Return (x, y) of the center of cell containing provided text 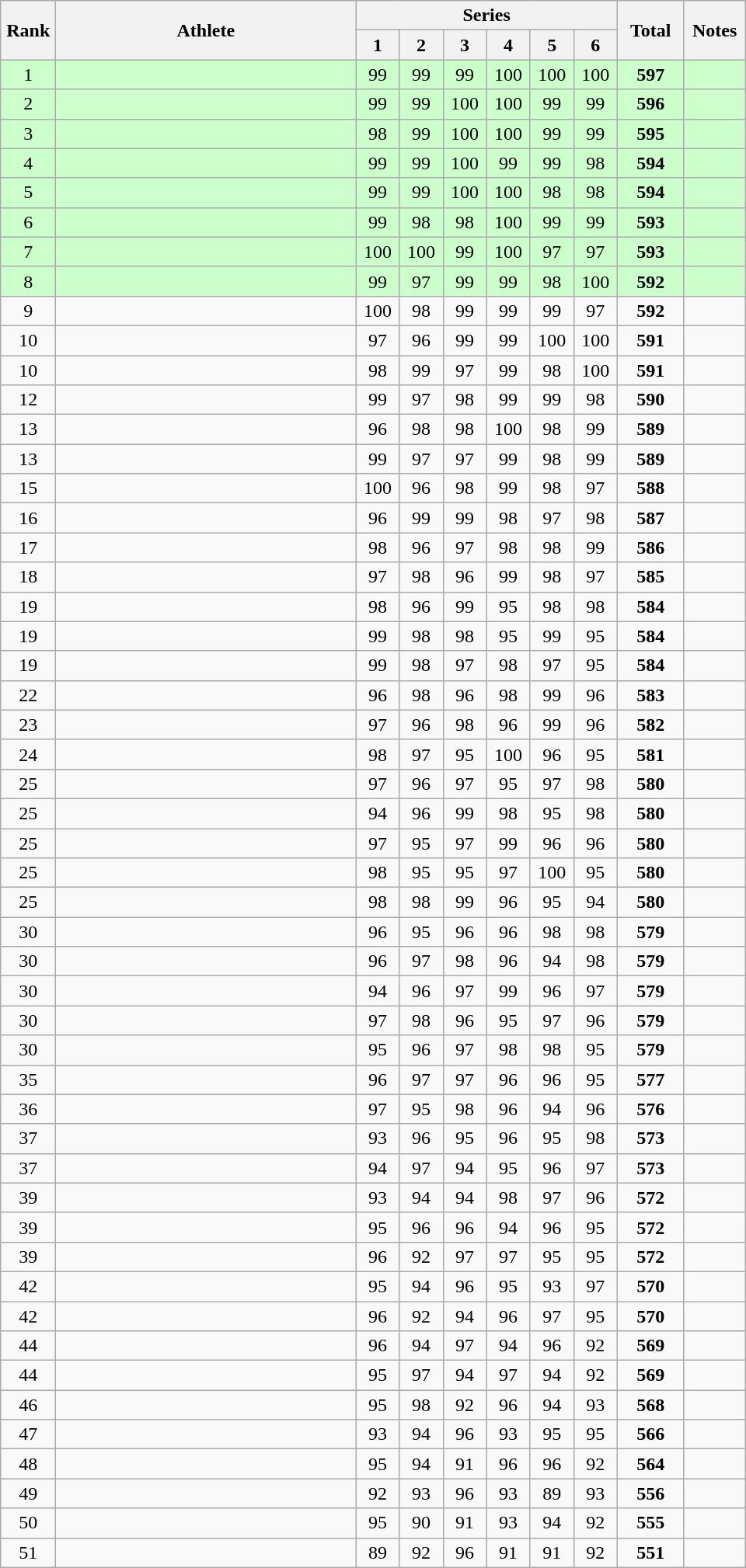
7 (28, 252)
17 (28, 548)
49 (28, 1493)
Total (650, 30)
16 (28, 518)
582 (650, 725)
50 (28, 1523)
596 (650, 104)
Series (486, 16)
51 (28, 1552)
597 (650, 75)
90 (421, 1523)
587 (650, 518)
47 (28, 1434)
22 (28, 695)
8 (28, 281)
48 (28, 1464)
Rank (28, 30)
583 (650, 695)
590 (650, 400)
35 (28, 1080)
46 (28, 1405)
556 (650, 1493)
576 (650, 1109)
36 (28, 1109)
15 (28, 488)
18 (28, 577)
555 (650, 1523)
588 (650, 488)
586 (650, 548)
Notes (715, 30)
566 (650, 1434)
23 (28, 725)
585 (650, 577)
12 (28, 400)
595 (650, 134)
577 (650, 1080)
24 (28, 754)
Athlete (206, 30)
564 (650, 1464)
581 (650, 754)
9 (28, 311)
551 (650, 1552)
568 (650, 1405)
